Locate the cell with the specified text and output its (x, y) center coordinate. 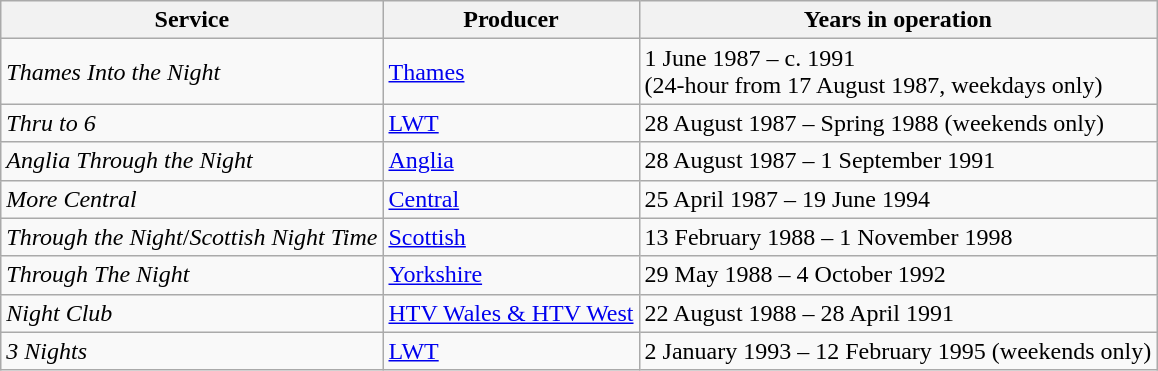
Service (192, 20)
Through The Night (192, 275)
Night Club (192, 313)
Scottish (511, 237)
Years in operation (898, 20)
Producer (511, 20)
25 April 1987 – 19 June 1994 (898, 199)
Through the Night/Scottish Night Time (192, 237)
13 February 1988 – 1 November 1998 (898, 237)
29 May 1988 – 4 October 1992 (898, 275)
Yorkshire (511, 275)
28 August 1987 – Spring 1988 (weekends only) (898, 123)
1 June 1987 – c. 1991(24-hour from 17 August 1987, weekdays only) (898, 72)
HTV Wales & HTV West (511, 313)
Anglia Through the Night (192, 161)
Thames (511, 72)
Thames Into the Night (192, 72)
Thru to 6 (192, 123)
3 Nights (192, 351)
More Central (192, 199)
28 August 1987 – 1 September 1991 (898, 161)
Central (511, 199)
2 January 1993 – 12 February 1995 (weekends only) (898, 351)
Anglia (511, 161)
22 August 1988 – 28 April 1991 (898, 313)
